Extract the (X, Y) coordinate from the center of the cell holding the provided text.  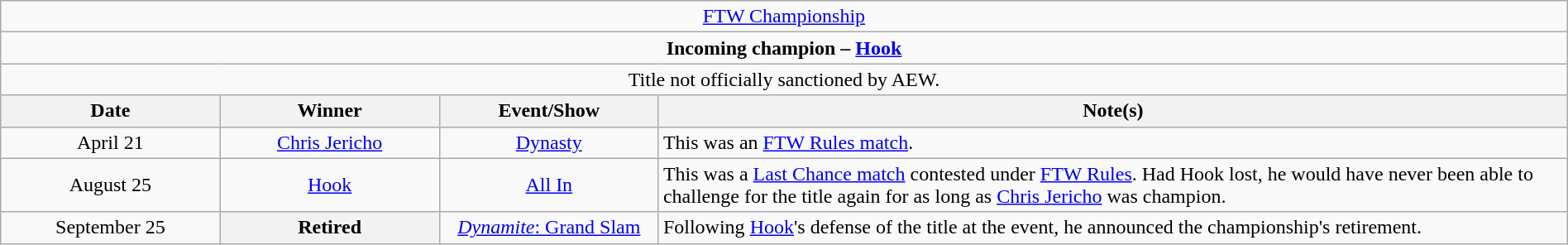
Note(s) (1113, 111)
Incoming champion – Hook (784, 48)
Following Hook's defense of the title at the event, he announced the championship's retirement. (1113, 228)
Chris Jericho (329, 142)
Dynasty (549, 142)
Event/Show (549, 111)
Dynamite: Grand Slam (549, 228)
Date (111, 111)
FTW Championship (784, 17)
This was an FTW Rules match. (1113, 142)
Hook (329, 185)
Title not officially sanctioned by AEW. (784, 79)
Retired (329, 228)
April 21 (111, 142)
All In (549, 185)
Winner (329, 111)
August 25 (111, 185)
September 25 (111, 228)
